Find where the given text appears and provide that cell's center as [x, y] coordinate. 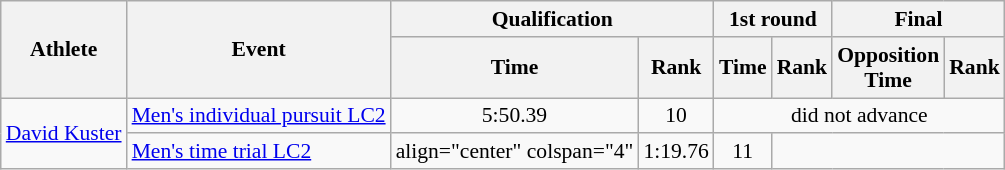
10 [676, 116]
1st round [773, 19]
1:19.76 [676, 152]
align="center" colspan="4" [515, 152]
did not advance [860, 116]
5:50.39 [515, 116]
11 [743, 152]
Men's time trial LC2 [259, 152]
Event [259, 50]
David Kuster [64, 134]
Athlete [64, 50]
Men's individual pursuit LC2 [259, 116]
OppositionTime [888, 68]
Qualification [552, 19]
Final [918, 19]
